Find where the given text appears and provide that cell's center as (X, Y) coordinate. 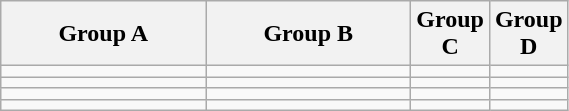
Group A (104, 34)
Group C (450, 34)
Group B (308, 34)
Group D (528, 34)
